Return the (X, Y) coordinate for the center point of the cell that contains the specified text.  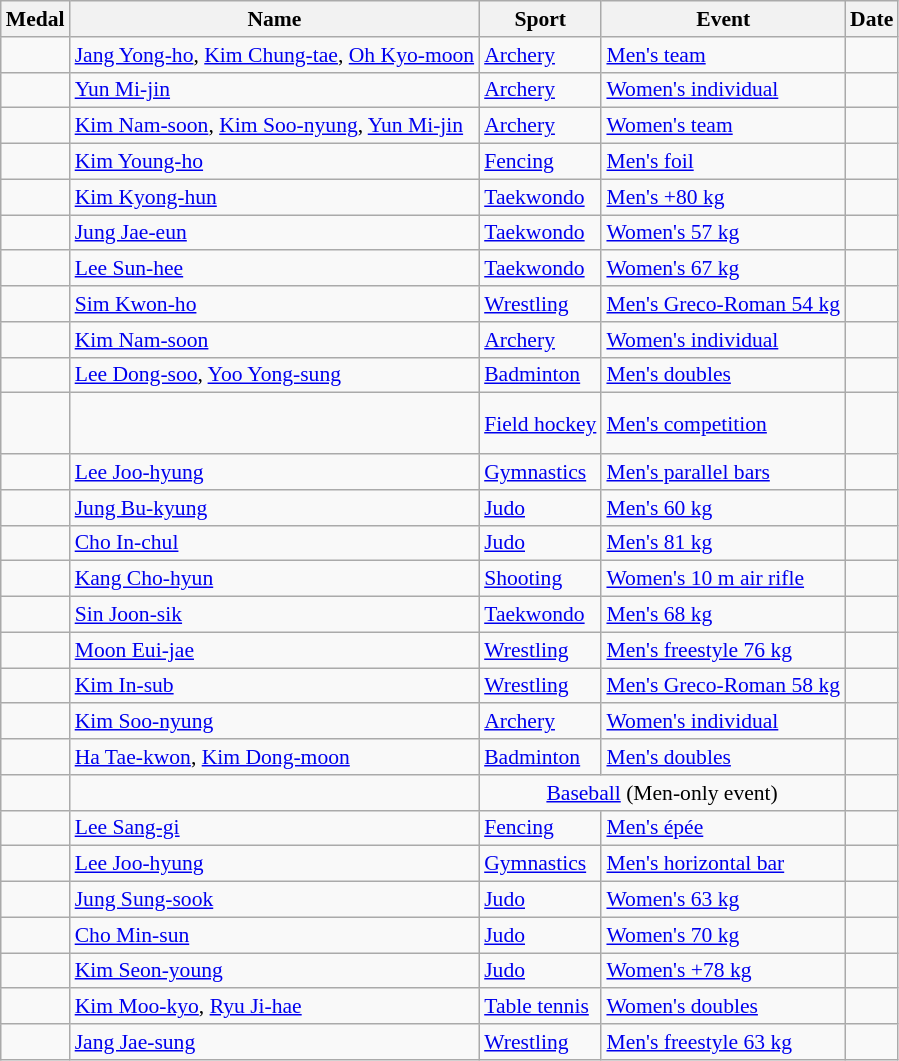
Men's freestyle 63 kg (723, 1042)
Men's Greco-Roman 58 kg (723, 686)
Lee Sang-gi (275, 828)
Women's 10 m air rifle (723, 579)
Kim In-sub (275, 686)
Kang Cho-hyun (275, 579)
Shooting (540, 579)
Jung Bu-kyung (275, 508)
Men's 68 kg (723, 615)
Kim Nam-soon, Kim Soo-nyung, Yun Mi-jin (275, 126)
Kim Moo-kyo, Ryu Ji-hae (275, 1007)
Moon Eui-jae (275, 650)
Men's épée (723, 828)
Cho In-chul (275, 543)
Jang Jae-sung (275, 1042)
Women's 57 kg (723, 233)
Men's parallel bars (723, 472)
Men's +80 kg (723, 197)
Men's 81 kg (723, 543)
Kim Young-ho (275, 162)
Men's horizontal bar (723, 864)
Women's +78 kg (723, 971)
Women's 70 kg (723, 935)
Cho Min-sun (275, 935)
Sport (540, 19)
Women's 63 kg (723, 900)
Men's Greco-Roman 54 kg (723, 304)
Men's 60 kg (723, 508)
Women's 67 kg (723, 269)
Kim Nam-soon (275, 340)
Women's doubles (723, 1007)
Field hockey (540, 424)
Medal (36, 19)
Lee Sun-hee (275, 269)
Sim Kwon-ho (275, 304)
Women's team (723, 126)
Kim Kyong-hun (275, 197)
Baseball (Men-only event) (662, 793)
Men's freestyle 76 kg (723, 650)
Sin Joon-sik (275, 615)
Kim Seon-young (275, 971)
Event (723, 19)
Kim Soo-nyung (275, 722)
Date (872, 19)
Men's team (723, 55)
Men's foil (723, 162)
Table tennis (540, 1007)
Lee Dong-soo, Yoo Yong-sung (275, 375)
Ha Tae-kwon, Kim Dong-moon (275, 757)
Name (275, 19)
Jung Sung-sook (275, 900)
Jang Yong-ho, Kim Chung-tae, Oh Kyo-moon (275, 55)
Men's competition (723, 424)
Jung Jae-eun (275, 233)
Yun Mi-jin (275, 90)
